Identify which cell holds the provided text, then report its [x, y] central coordinate. 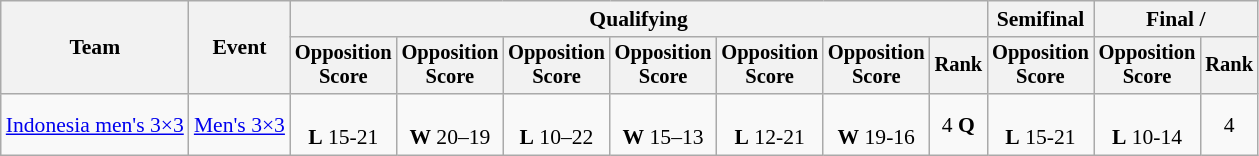
W 19-16 [876, 124]
Team [95, 48]
W 20–19 [450, 124]
4 [1229, 124]
L 10-14 [1148, 124]
Indonesia men's 3×3 [95, 124]
Men's 3×3 [240, 124]
Final / [1176, 19]
L 10–22 [556, 124]
Qualifying [638, 19]
Semifinal [1040, 19]
Event [240, 48]
4 Q [959, 124]
L 12-21 [770, 124]
W 15–13 [664, 124]
